Scan for the cell matching the given text and deliver its [x, y] coordinate at center. 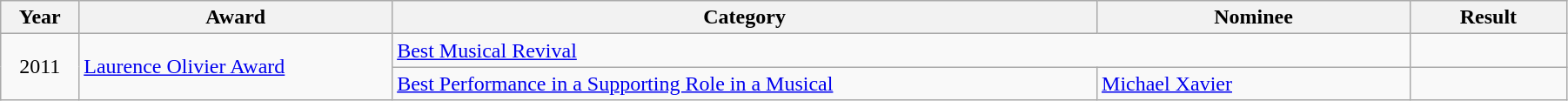
Laurence Olivier Award [236, 67]
Result [1488, 17]
Category [745, 17]
Nominee [1254, 17]
Year [40, 17]
Award [236, 17]
2011 [40, 67]
Best Musical Revival [901, 50]
Michael Xavier [1254, 84]
Best Performance in a Supporting Role in a Musical [745, 84]
